From the cell containing the given text, extract its center point as [x, y] coordinate. 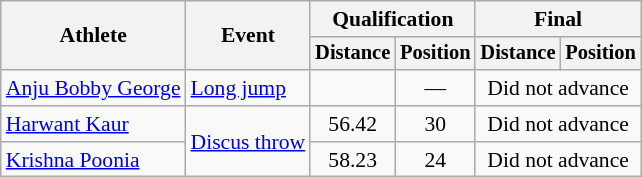
Final [558, 19]
— [435, 88]
Discus throw [248, 142]
Long jump [248, 88]
Event [248, 36]
30 [435, 124]
Anju Bobby George [94, 88]
Harwant Kaur [94, 124]
Qualification [392, 19]
56.42 [352, 124]
Athlete [94, 36]
